Search for the cell housing the specified text and yield its (x, y) center coordinate. 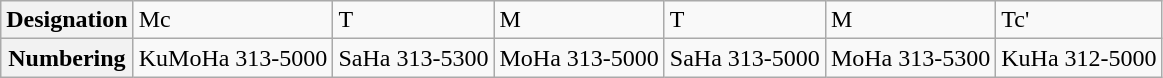
Tc' (1079, 20)
SaHa 313-5300 (414, 58)
MoHa 313-5000 (579, 58)
KuMoHa 313-5000 (233, 58)
MoHa 313-5300 (910, 58)
Numbering (67, 58)
SaHa 313-5000 (744, 58)
KuHa 312-5000 (1079, 58)
Designation (67, 20)
Mc (233, 20)
